Find where the given text appears and provide that cell's center as (X, Y) coordinate. 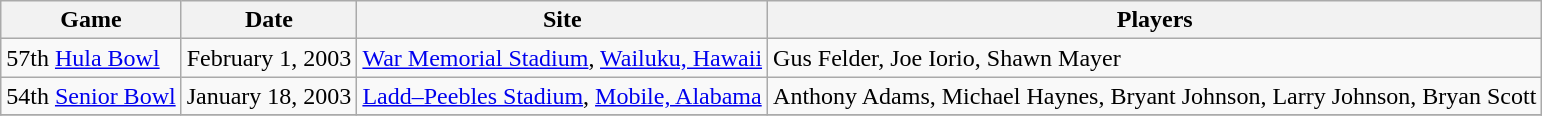
57th Hula Bowl (91, 58)
Anthony Adams, Michael Haynes, Bryant Johnson, Larry Johnson, Bryan Scott (1155, 96)
Site (562, 20)
54th Senior Bowl (91, 96)
Ladd–Peebles Stadium, Mobile, Alabama (562, 96)
Date (269, 20)
February 1, 2003 (269, 58)
Game (91, 20)
War Memorial Stadium, Wailuku, Hawaii (562, 58)
January 18, 2003 (269, 96)
Gus Felder, Joe Iorio, Shawn Mayer (1155, 58)
Players (1155, 20)
